Locate the cell with the specified text and output its (X, Y) center coordinate. 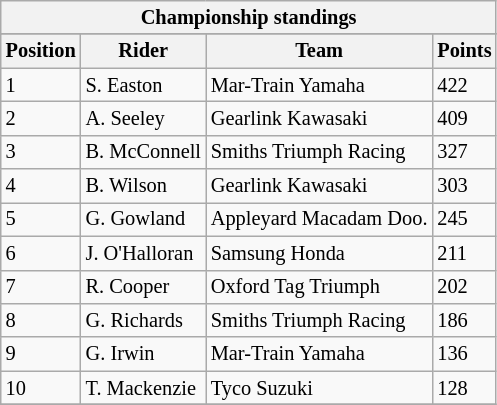
327 (464, 152)
Championship standings (249, 17)
409 (464, 118)
7 (41, 287)
422 (464, 85)
Position (41, 51)
G. Gowland (144, 219)
B. McConnell (144, 152)
Team (320, 51)
10 (41, 388)
T. Mackenzie (144, 388)
5 (41, 219)
303 (464, 186)
R. Cooper (144, 287)
S. Easton (144, 85)
G. Irwin (144, 354)
Oxford Tag Triumph (320, 287)
2 (41, 118)
Tyco Suzuki (320, 388)
186 (464, 320)
Points (464, 51)
G. Richards (144, 320)
Appleyard Macadam Doo. (320, 219)
6 (41, 253)
J. O'Halloran (144, 253)
A. Seeley (144, 118)
202 (464, 287)
B. Wilson (144, 186)
3 (41, 152)
128 (464, 388)
8 (41, 320)
1 (41, 85)
Rider (144, 51)
136 (464, 354)
Samsung Honda (320, 253)
211 (464, 253)
9 (41, 354)
245 (464, 219)
4 (41, 186)
